Return [X, Y] of the center of cell containing provided text 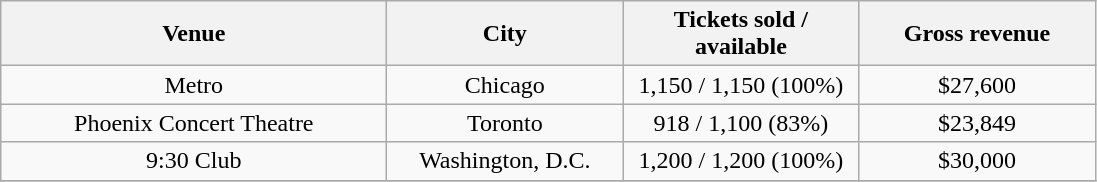
9:30 Club [194, 161]
Washington, D.C. [505, 161]
$27,600 [977, 85]
1,150 / 1,150 (100%) [741, 85]
Toronto [505, 123]
Phoenix Concert Theatre [194, 123]
$30,000 [977, 161]
City [505, 34]
1,200 / 1,200 (100%) [741, 161]
Venue [194, 34]
Metro [194, 85]
Gross revenue [977, 34]
Tickets sold / available [741, 34]
Chicago [505, 85]
918 / 1,100 (83%) [741, 123]
$23,849 [977, 123]
